From the cell containing the given text, extract its center point as (x, y) coordinate. 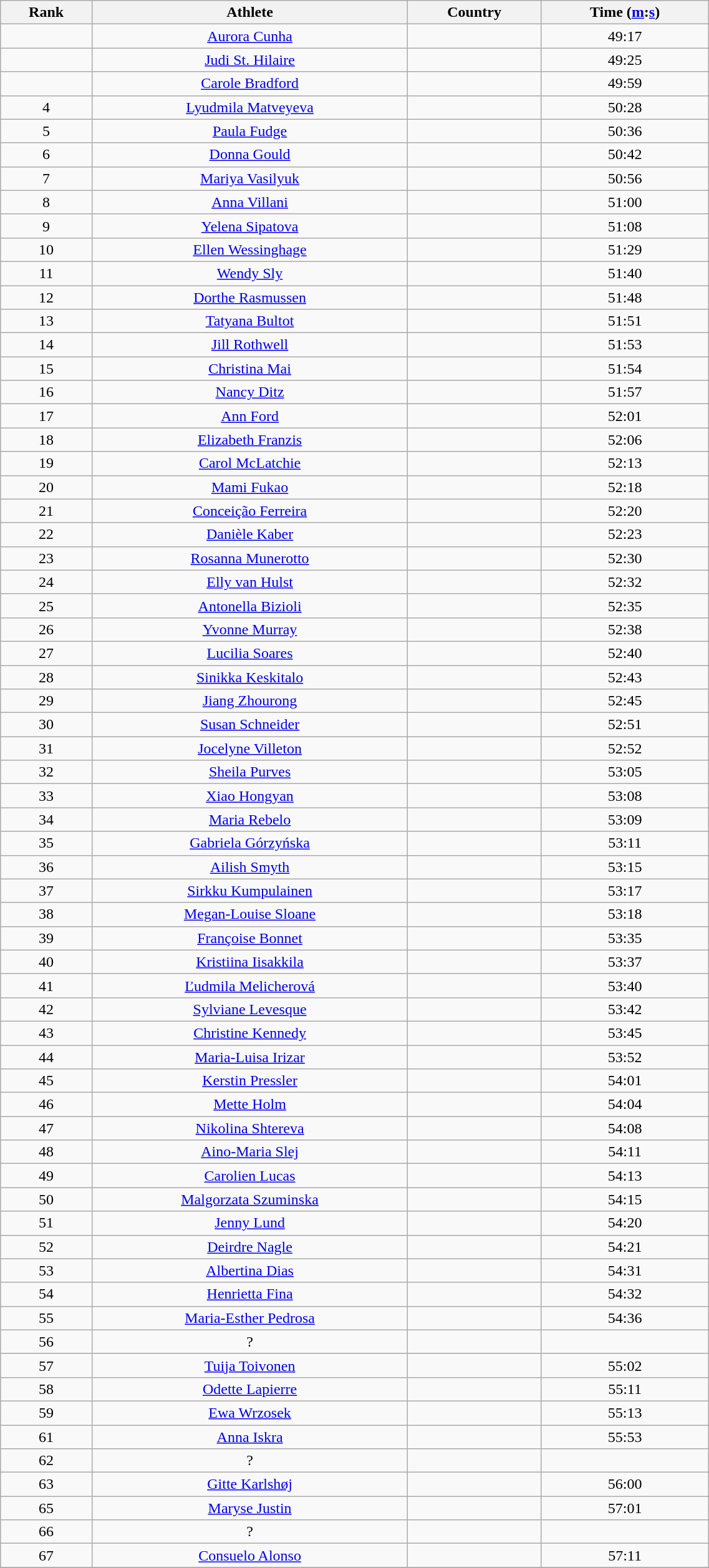
53:35 (625, 938)
53 (46, 1270)
51:54 (625, 369)
29 (46, 701)
54:21 (625, 1247)
Time (m:s) (625, 12)
Yelena Sipatova (249, 226)
12 (46, 298)
46 (46, 1105)
Jocelyne Villeton (249, 748)
50:28 (625, 107)
55:53 (625, 1436)
Maryse Justin (249, 1508)
Rosanna Munerotto (249, 558)
Carolien Lucas (249, 1176)
21 (46, 511)
50:36 (625, 131)
31 (46, 748)
51:57 (625, 392)
41 (46, 985)
Judi St. Hilaire (249, 60)
Mette Holm (249, 1105)
Paula Fudge (249, 131)
55:13 (625, 1413)
49:59 (625, 84)
Deirdre Nagle (249, 1247)
49:25 (625, 60)
32 (46, 772)
59 (46, 1413)
51:08 (625, 226)
44 (46, 1057)
55:11 (625, 1389)
5 (46, 131)
7 (46, 178)
Jenny Lund (249, 1223)
48 (46, 1152)
Ann Ford (249, 416)
43 (46, 1033)
10 (46, 249)
Lyudmila Matveyeva (249, 107)
Sinikka Keskitalo (249, 677)
55 (46, 1318)
65 (46, 1508)
Athlete (249, 12)
25 (46, 606)
53:40 (625, 985)
Consuelo Alonso (249, 1556)
58 (46, 1389)
Gabriela Górzyńska (249, 843)
Ľudmila Melicherová (249, 985)
Wendy Sly (249, 273)
49:17 (625, 36)
9 (46, 226)
67 (46, 1556)
50:42 (625, 155)
Henrietta Fina (249, 1294)
Xiao Hongyan (249, 796)
Christine Kennedy (249, 1033)
52:13 (625, 463)
Donna Gould (249, 155)
Country (475, 12)
Christina Mai (249, 369)
17 (46, 416)
16 (46, 392)
Nikolina Shtereva (249, 1128)
Kristiina Iisakkila (249, 962)
57 (46, 1365)
15 (46, 369)
Ewa Wrzosek (249, 1413)
54:31 (625, 1270)
50 (46, 1199)
53:08 (625, 796)
Malgorzata Szuminska (249, 1199)
Aino-Maria Slej (249, 1152)
39 (46, 938)
52 (46, 1247)
34 (46, 820)
Antonella Bizioli (249, 606)
54:08 (625, 1128)
53:15 (625, 867)
66 (46, 1532)
53:18 (625, 914)
Sheila Purves (249, 772)
52:52 (625, 748)
52:30 (625, 558)
Tatyana Bultot (249, 321)
63 (46, 1484)
52:20 (625, 511)
Odette Lapierre (249, 1389)
Jill Rothwell (249, 345)
53:17 (625, 891)
51:00 (625, 202)
56 (46, 1342)
56:00 (625, 1484)
52:43 (625, 677)
51:51 (625, 321)
13 (46, 321)
52:40 (625, 653)
Albertina Dias (249, 1270)
Maria-Esther Pedrosa (249, 1318)
38 (46, 914)
45 (46, 1081)
18 (46, 440)
53:45 (625, 1033)
Mami Fukao (249, 487)
Conceição Ferreira (249, 511)
14 (46, 345)
Ellen Wessinghage (249, 249)
6 (46, 155)
54:11 (625, 1152)
8 (46, 202)
36 (46, 867)
11 (46, 273)
Ailish Smyth (249, 867)
Dorthe Rasmussen (249, 298)
50:56 (625, 178)
52:45 (625, 701)
Nancy Ditz (249, 392)
40 (46, 962)
Gitte Karlshøj (249, 1484)
51:29 (625, 249)
26 (46, 629)
51:40 (625, 273)
53:11 (625, 843)
54:01 (625, 1081)
Elly van Hulst (249, 582)
Tuija Toivonen (249, 1365)
52:35 (625, 606)
Susan Schneider (249, 725)
Yvonne Murray (249, 629)
23 (46, 558)
53:05 (625, 772)
Elizabeth Franzis (249, 440)
19 (46, 463)
57:11 (625, 1556)
Danièle Kaber (249, 535)
52:06 (625, 440)
35 (46, 843)
Jiang Zhourong (249, 701)
47 (46, 1128)
53:37 (625, 962)
54:13 (625, 1176)
Sylviane Levesque (249, 1009)
24 (46, 582)
Maria-Luisa Irizar (249, 1057)
55:02 (625, 1365)
53:42 (625, 1009)
4 (46, 107)
Aurora Cunha (249, 36)
Anna Iskra (249, 1436)
Carol McLatchie (249, 463)
Carole Bradford (249, 84)
53:09 (625, 820)
61 (46, 1436)
51 (46, 1223)
52:01 (625, 416)
37 (46, 891)
Mariya Vasilyuk (249, 178)
52:23 (625, 535)
57:01 (625, 1508)
54 (46, 1294)
28 (46, 677)
62 (46, 1461)
27 (46, 653)
Françoise Bonnet (249, 938)
51:53 (625, 345)
52:51 (625, 725)
54:20 (625, 1223)
Lucilia Soares (249, 653)
52:38 (625, 629)
22 (46, 535)
Megan-Louise Sloane (249, 914)
52:18 (625, 487)
20 (46, 487)
54:15 (625, 1199)
54:04 (625, 1105)
42 (46, 1009)
Rank (46, 12)
30 (46, 725)
52:32 (625, 582)
54:32 (625, 1294)
Anna Villani (249, 202)
53:52 (625, 1057)
51:48 (625, 298)
Sirkku Kumpulainen (249, 891)
Maria Rebelo (249, 820)
Kerstin Pressler (249, 1081)
54:36 (625, 1318)
33 (46, 796)
49 (46, 1176)
